Scan for the cell matching the given text and deliver its [x, y] coordinate at center. 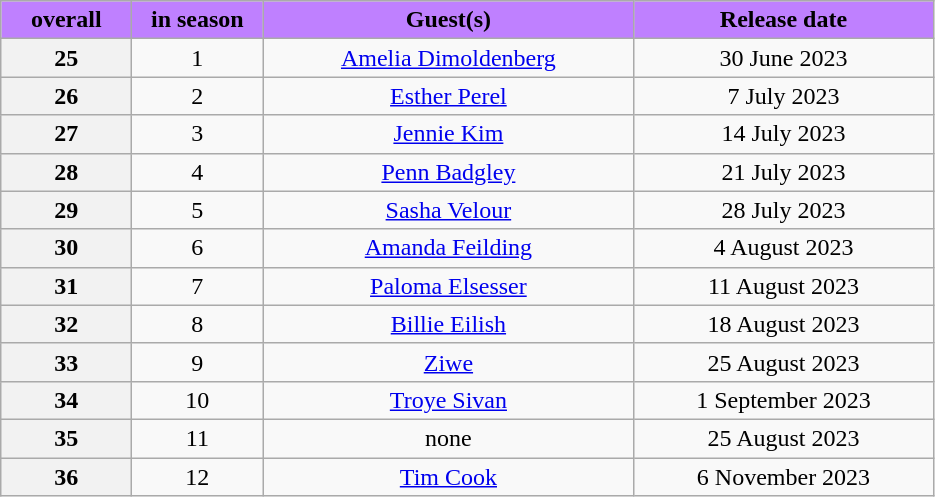
9 [198, 362]
none [448, 438]
Release date [784, 20]
33 [66, 362]
21 July 2023 [784, 172]
5 [198, 210]
35 [66, 438]
Troye Sivan [448, 400]
6 [198, 248]
Guest(s) [448, 20]
36 [66, 477]
11 [198, 438]
18 August 2023 [784, 324]
overall [66, 20]
Amelia Dimoldenberg [448, 58]
14 July 2023 [784, 134]
7 July 2023 [784, 96]
Billie Eilish [448, 324]
6 November 2023 [784, 477]
Penn Badgley [448, 172]
26 [66, 96]
12 [198, 477]
3 [198, 134]
34 [66, 400]
25 [66, 58]
28 [66, 172]
Tim Cook [448, 477]
10 [198, 400]
27 [66, 134]
in season [198, 20]
Amanda Feilding [448, 248]
Esther Perel [448, 96]
30 [66, 248]
2 [198, 96]
Ziwe [448, 362]
28 July 2023 [784, 210]
1 September 2023 [784, 400]
29 [66, 210]
7 [198, 286]
Paloma Elsesser [448, 286]
1 [198, 58]
11 August 2023 [784, 286]
4 [198, 172]
30 June 2023 [784, 58]
4 August 2023 [784, 248]
8 [198, 324]
31 [66, 286]
32 [66, 324]
Jennie Kim [448, 134]
Sasha Velour [448, 210]
